Identify which cell holds the provided text, then report its (x, y) central coordinate. 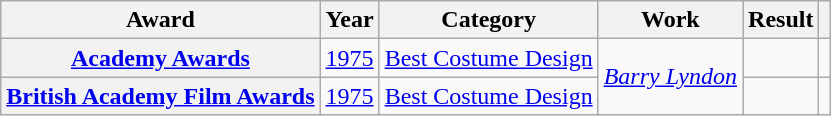
Barry Lyndon (670, 77)
Category (488, 20)
Work (670, 20)
British Academy Film Awards (160, 96)
Result (781, 20)
Year (350, 20)
Award (160, 20)
Academy Awards (160, 58)
